Pinpoint the cell where the given text exists, returning its (X, Y) midpoint coordinate. 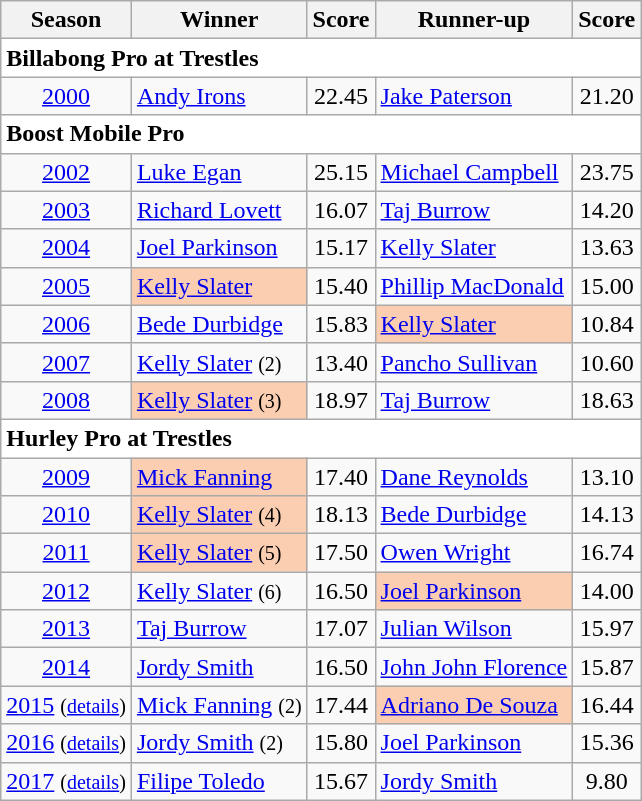
2009 (66, 477)
Dane Reynolds (474, 477)
Kelly Slater (2) (219, 362)
16.07 (341, 210)
Kelly Slater (6) (219, 591)
2000 (66, 96)
17.44 (341, 705)
John John Florence (474, 667)
15.80 (341, 743)
15.36 (607, 743)
Julian Wilson (474, 629)
Luke Egan (219, 172)
18.63 (607, 400)
Adriano De Souza (474, 705)
2013 (66, 629)
2002 (66, 172)
Mick Fanning (2) (219, 705)
18.97 (341, 400)
Andy Irons (219, 96)
15.67 (341, 781)
2005 (66, 286)
17.50 (341, 553)
13.40 (341, 362)
Pancho Sullivan (474, 362)
2010 (66, 515)
Richard Lovett (219, 210)
2008 (66, 400)
Kelly Slater (3) (219, 400)
15.17 (341, 248)
10.84 (607, 324)
15.00 (607, 286)
9.80 (607, 781)
2015 (details) (66, 705)
Phillip MacDonald (474, 286)
2007 (66, 362)
17.40 (341, 477)
22.45 (341, 96)
2011 (66, 553)
10.60 (607, 362)
Hurley Pro at Trestles (321, 438)
Season (66, 20)
Billabong Pro at Trestles (321, 58)
15.87 (607, 667)
18.13 (341, 515)
2006 (66, 324)
15.97 (607, 629)
2004 (66, 248)
14.00 (607, 591)
2012 (66, 591)
21.20 (607, 96)
2016 (details) (66, 743)
Mick Fanning (219, 477)
13.63 (607, 248)
14.13 (607, 515)
Filipe Toledo (219, 781)
Kelly Slater (4) (219, 515)
25.15 (341, 172)
16.44 (607, 705)
2017 (details) (66, 781)
2014 (66, 667)
13.10 (607, 477)
15.83 (341, 324)
Kelly Slater (5) (219, 553)
14.20 (607, 210)
17.07 (341, 629)
Michael Campbell (474, 172)
23.75 (607, 172)
Jake Paterson (474, 96)
Winner (219, 20)
2003 (66, 210)
Jordy Smith (2) (219, 743)
Owen Wright (474, 553)
16.74 (607, 553)
15.40 (341, 286)
Runner-up (474, 20)
Boost Mobile Pro (321, 134)
